Pinpoint the cell where the given text exists, returning its [x, y] midpoint coordinate. 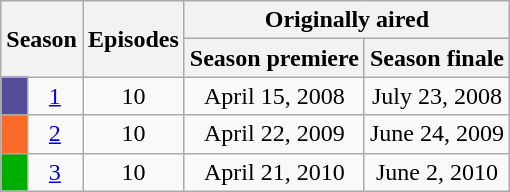
2 [54, 134]
Episodes [133, 39]
April 21, 2010 [274, 172]
June 2, 2010 [436, 172]
April 15, 2008 [274, 96]
1 [54, 96]
Originally aired [346, 20]
July 23, 2008 [436, 96]
Season finale [436, 58]
Season [42, 39]
June 24, 2009 [436, 134]
3 [54, 172]
April 22, 2009 [274, 134]
Season premiere [274, 58]
